Scan for the cell matching the given text and deliver its (X, Y) coordinate at center. 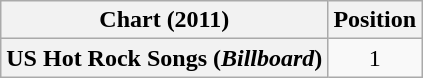
Chart (2011) (164, 20)
Position (375, 20)
US Hot Rock Songs (Billboard) (164, 58)
1 (375, 58)
